Pinpoint the cell where the given text exists, returning its (X, Y) midpoint coordinate. 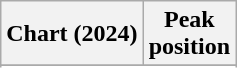
Peakposition (189, 34)
Chart (2024) (72, 34)
